Capture the cell that displays the provided text and extract its [X, Y] central coordinate. 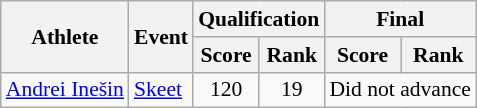
Final [400, 19]
Andrei Inešin [65, 90]
Event [161, 36]
19 [292, 90]
120 [226, 90]
Did not advance [400, 90]
Skeet [161, 90]
Athlete [65, 36]
Qualification [258, 19]
